From the cell containing the given text, extract its center point as [x, y] coordinate. 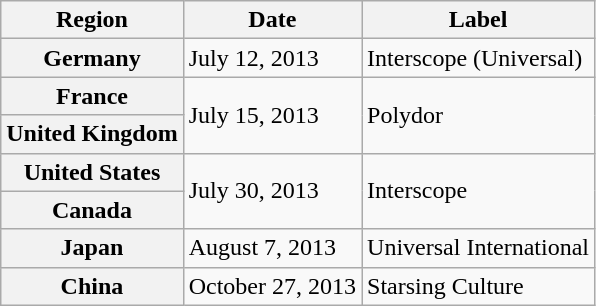
Label [478, 20]
Polydor [478, 115]
Interscope (Universal) [478, 58]
Date [272, 20]
Region [92, 20]
July 12, 2013 [272, 58]
Japan [92, 248]
July 15, 2013 [272, 115]
China [92, 286]
Interscope [478, 191]
Starsing Culture [478, 286]
United Kingdom [92, 134]
United States [92, 172]
October 27, 2013 [272, 286]
Universal International [478, 248]
Germany [92, 58]
Canada [92, 210]
August 7, 2013 [272, 248]
France [92, 96]
July 30, 2013 [272, 191]
